Return the (x, y) coordinate for the center point of the cell that contains the specified text.  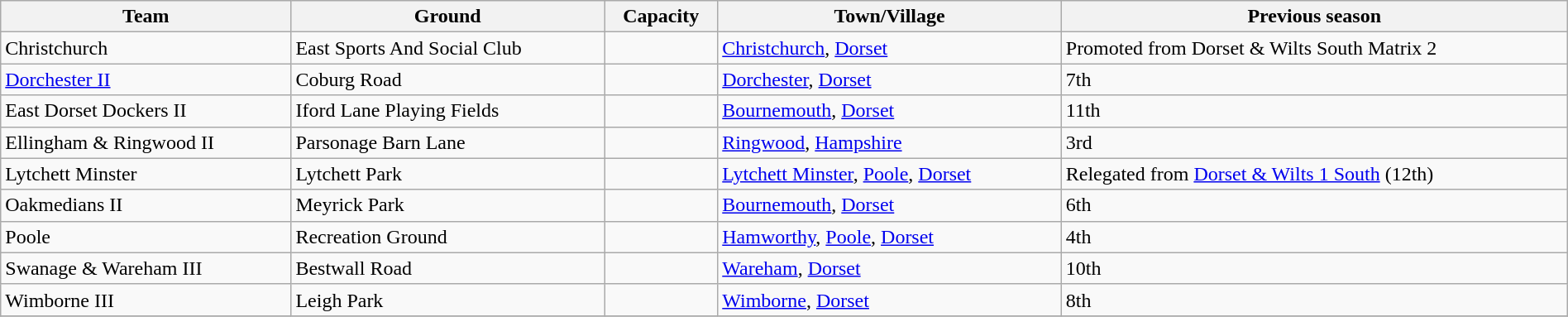
Christchurch (146, 48)
Wimborne III (146, 300)
Lytchett Park (448, 174)
East Sports And Social Club (448, 48)
Lytchett Minster (146, 174)
Coburg Road (448, 79)
3rd (1314, 142)
Parsonage Barn Lane (448, 142)
Promoted from Dorset & Wilts South Matrix 2 (1314, 48)
Wimborne, Dorset (890, 300)
6th (1314, 205)
Team (146, 17)
11th (1314, 111)
Ringwood, Hampshire (890, 142)
Lytchett Minster, Poole, Dorset (890, 174)
Leigh Park (448, 300)
Previous season (1314, 17)
Poole (146, 237)
Meyrick Park (448, 205)
Christchurch, Dorset (890, 48)
Ellingham & Ringwood II (146, 142)
Bestwall Road (448, 268)
10th (1314, 268)
East Dorset Dockers II (146, 111)
8th (1314, 300)
Recreation Ground (448, 237)
Dorchester II (146, 79)
Hamworthy, Poole, Dorset (890, 237)
Iford Lane Playing Fields (448, 111)
Wareham, Dorset (890, 268)
Relegated from Dorset & Wilts 1 South (12th) (1314, 174)
4th (1314, 237)
Capacity (662, 17)
Town/Village (890, 17)
Dorchester, Dorset (890, 79)
7th (1314, 79)
Swanage & Wareham III (146, 268)
Oakmedians II (146, 205)
Ground (448, 17)
